Extract the (x, y) coordinate from the center of the cell holding the provided text.  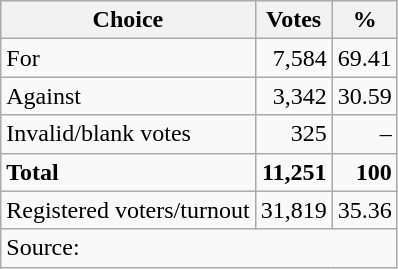
Source: (199, 248)
– (364, 134)
Against (128, 96)
35.36 (364, 210)
Votes (294, 20)
Choice (128, 20)
325 (294, 134)
3,342 (294, 96)
30.59 (364, 96)
For (128, 58)
% (364, 20)
69.41 (364, 58)
11,251 (294, 172)
Registered voters/turnout (128, 210)
Total (128, 172)
Invalid/blank votes (128, 134)
100 (364, 172)
7,584 (294, 58)
31,819 (294, 210)
